Locate the cell with the specified text and output its [X, Y] center coordinate. 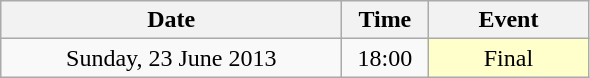
Event [508, 20]
Final [508, 58]
Time [385, 20]
Date [172, 20]
Sunday, 23 June 2013 [172, 58]
18:00 [385, 58]
